Find where the given text appears and provide that cell's center as [x, y] coordinate. 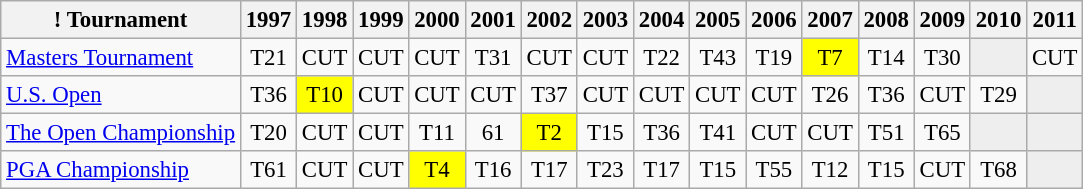
T14 [886, 58]
T43 [718, 58]
T19 [774, 58]
2003 [605, 20]
1997 [268, 20]
2008 [886, 20]
2006 [774, 20]
2005 [718, 20]
T68 [998, 170]
1998 [325, 20]
T26 [830, 95]
T41 [718, 133]
T31 [493, 58]
T21 [268, 58]
61 [493, 133]
T61 [268, 170]
1999 [381, 20]
The Open Championship [121, 133]
2000 [437, 20]
T22 [661, 58]
2002 [549, 20]
T55 [774, 170]
2010 [998, 20]
2007 [830, 20]
2009 [942, 20]
2011 [1055, 20]
! Tournament [121, 20]
T16 [493, 170]
U.S. Open [121, 95]
T23 [605, 170]
T12 [830, 170]
T11 [437, 133]
T7 [830, 58]
T65 [942, 133]
T4 [437, 170]
T2 [549, 133]
PGA Championship [121, 170]
T30 [942, 58]
T20 [268, 133]
Masters Tournament [121, 58]
T37 [549, 95]
T51 [886, 133]
T29 [998, 95]
2001 [493, 20]
T10 [325, 95]
2004 [661, 20]
